Return [X, Y] of the center of cell containing provided text 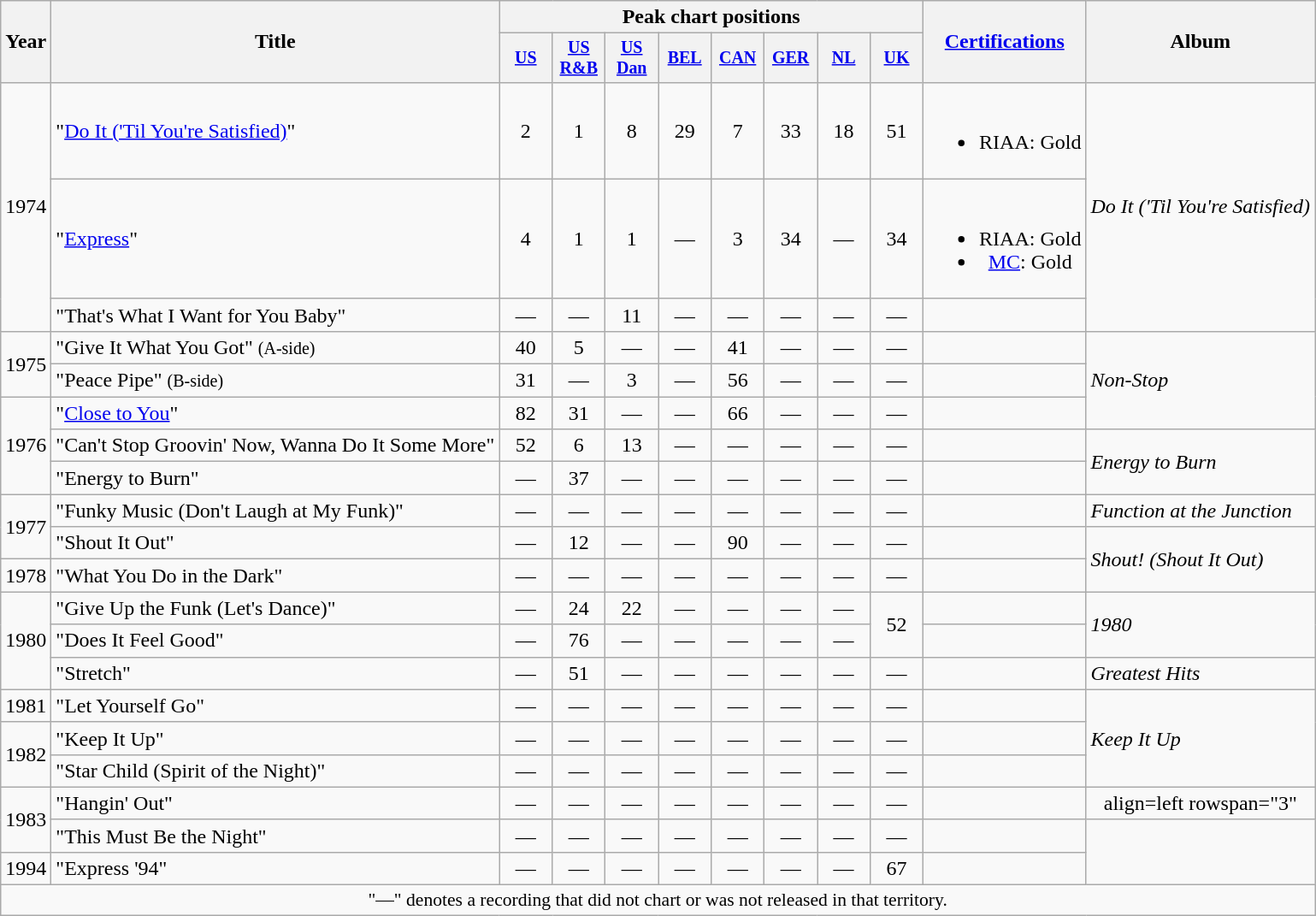
90 [738, 543]
1974 [26, 207]
Keep It Up [1201, 738]
1975 [26, 363]
"Give It What You Got" (A-side) [275, 347]
37 [579, 478]
4 [526, 239]
"Express '94" [275, 868]
41 [738, 347]
11 [632, 315]
Non-Stop [1201, 380]
"Shout It Out" [275, 543]
12 [579, 543]
CAN [738, 58]
RIAA: Gold [1005, 130]
22 [632, 608]
Album [1201, 42]
8 [632, 130]
RIAA: GoldMC: Gold [1005, 239]
1978 [26, 576]
7 [738, 130]
18 [844, 130]
BEL [685, 58]
1994 [26, 868]
Greatest Hits [1201, 673]
1981 [26, 706]
"Energy to Burn" [275, 478]
56 [738, 381]
1976 [26, 446]
"Can't Stop Groovin' Now, Wanna Do It Some More" [275, 446]
13 [632, 446]
"What You Do in the Dark" [275, 576]
Do It ('Til You're Satisfied) [1201, 207]
"Give Up the Funk (Let's Dance)" [275, 608]
"That's What I Want for You Baby" [275, 315]
"Close to You" [275, 413]
"Does It Feel Good" [275, 641]
US [526, 58]
40 [526, 347]
UK [897, 58]
Function at the Junction [1201, 511]
82 [526, 413]
67 [897, 868]
NL [844, 58]
76 [579, 641]
"Peace Pipe" (B-side) [275, 381]
29 [685, 130]
"Stretch" [275, 673]
"Star Child (Spirit of the Night)" [275, 771]
USR&B [579, 58]
66 [738, 413]
1982 [26, 754]
Peak chart positions [711, 17]
Shout! (Shout It Out) [1201, 559]
"Funky Music (Don't Laugh at My Funk)" [275, 511]
"This Must Be the Night" [275, 836]
24 [579, 608]
1977 [26, 527]
"Keep It Up" [275, 738]
USDan [632, 58]
GER [791, 58]
1983 [26, 819]
Energy to Burn [1201, 462]
"—" denotes a recording that did not chart or was not released in that territory. [658, 901]
5 [579, 347]
"Let Yourself Go" [275, 706]
Title [275, 42]
Certifications [1005, 42]
6 [579, 446]
2 [526, 130]
Year [26, 42]
"Express" [275, 239]
"Hangin' Out" [275, 803]
"Do It ('Til You're Satisfied)" [275, 130]
33 [791, 130]
align=left rowspan="3" [1201, 803]
